Capture the cell that displays the provided text and extract its (X, Y) central coordinate. 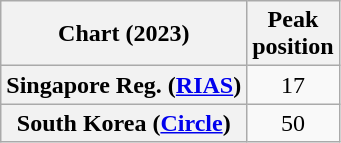
Singapore Reg. (RIAS) (124, 85)
South Korea (Circle) (124, 123)
Chart (2023) (124, 34)
Peakposition (293, 34)
50 (293, 123)
17 (293, 85)
